Determine the (x, y) coordinate at the center of the cell enclosing the given text.  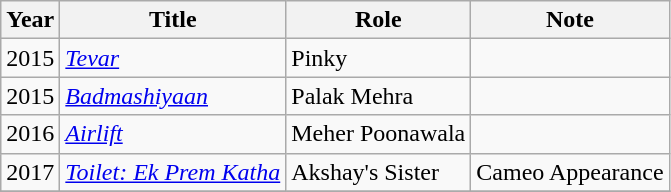
Note (570, 20)
Year (30, 20)
Badmashiyaan (173, 96)
Title (173, 20)
Cameo Appearance (570, 172)
Palak Mehra (378, 96)
Toilet: Ek Prem Katha (173, 172)
2016 (30, 134)
Tevar (173, 58)
2017 (30, 172)
Role (378, 20)
Airlift (173, 134)
Meher Poonawala (378, 134)
Akshay's Sister (378, 172)
Pinky (378, 58)
